Extract the [x, y] coordinate from the center of the cell holding the provided text.  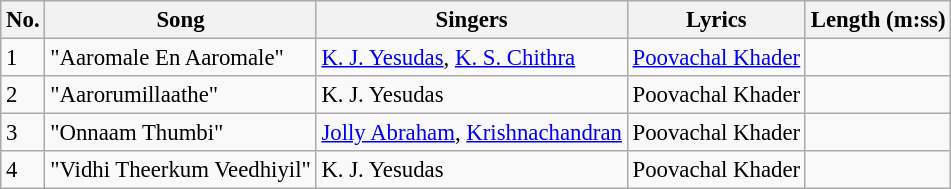
Song [180, 20]
1 [23, 58]
Length (m:ss) [878, 20]
"Aaromale En Aaromale" [180, 58]
"Aarorumillaathe" [180, 95]
K. J. Yesudas, K. S. Chithra [472, 58]
"Vidhi Theerkum Veedhiyil" [180, 170]
2 [23, 95]
No. [23, 20]
Jolly Abraham, Krishnachandran [472, 133]
4 [23, 170]
"Onnaam Thumbi" [180, 133]
Lyrics [716, 20]
3 [23, 133]
Singers [472, 20]
